Detect which cell encompasses the target text, then output its (x, y) center coordinate. 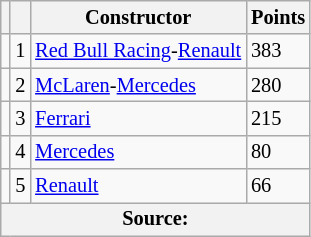
Points (278, 17)
Mercedes (138, 152)
383 (278, 51)
280 (278, 85)
5 (20, 186)
1 (20, 51)
4 (20, 152)
2 (20, 85)
Constructor (138, 17)
Red Bull Racing-Renault (138, 51)
Source: (156, 219)
Ferrari (138, 118)
66 (278, 186)
3 (20, 118)
80 (278, 152)
McLaren-Mercedes (138, 85)
215 (278, 118)
Renault (138, 186)
